Scan for the cell matching the given text and deliver its (x, y) coordinate at center. 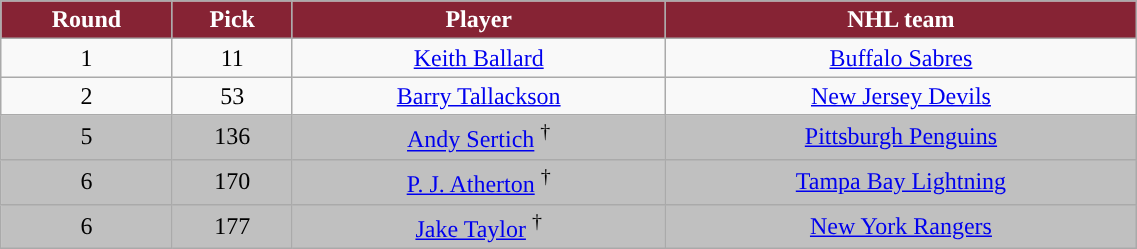
Round (86, 20)
11 (232, 58)
5 (86, 138)
Barry Tallackson (478, 96)
NHL team (901, 20)
Buffalo Sabres (901, 58)
177 (232, 226)
136 (232, 138)
New York Rangers (901, 226)
New Jersey Devils (901, 96)
Jake Taylor † (478, 226)
Andy Sertich † (478, 138)
Pick (232, 20)
Pittsburgh Penguins (901, 138)
170 (232, 182)
Player (478, 20)
P. J. Atherton † (478, 182)
1 (86, 58)
Keith Ballard (478, 58)
Tampa Bay Lightning (901, 182)
2 (86, 96)
53 (232, 96)
